Detect which cell encompasses the target text, then output its (X, Y) center coordinate. 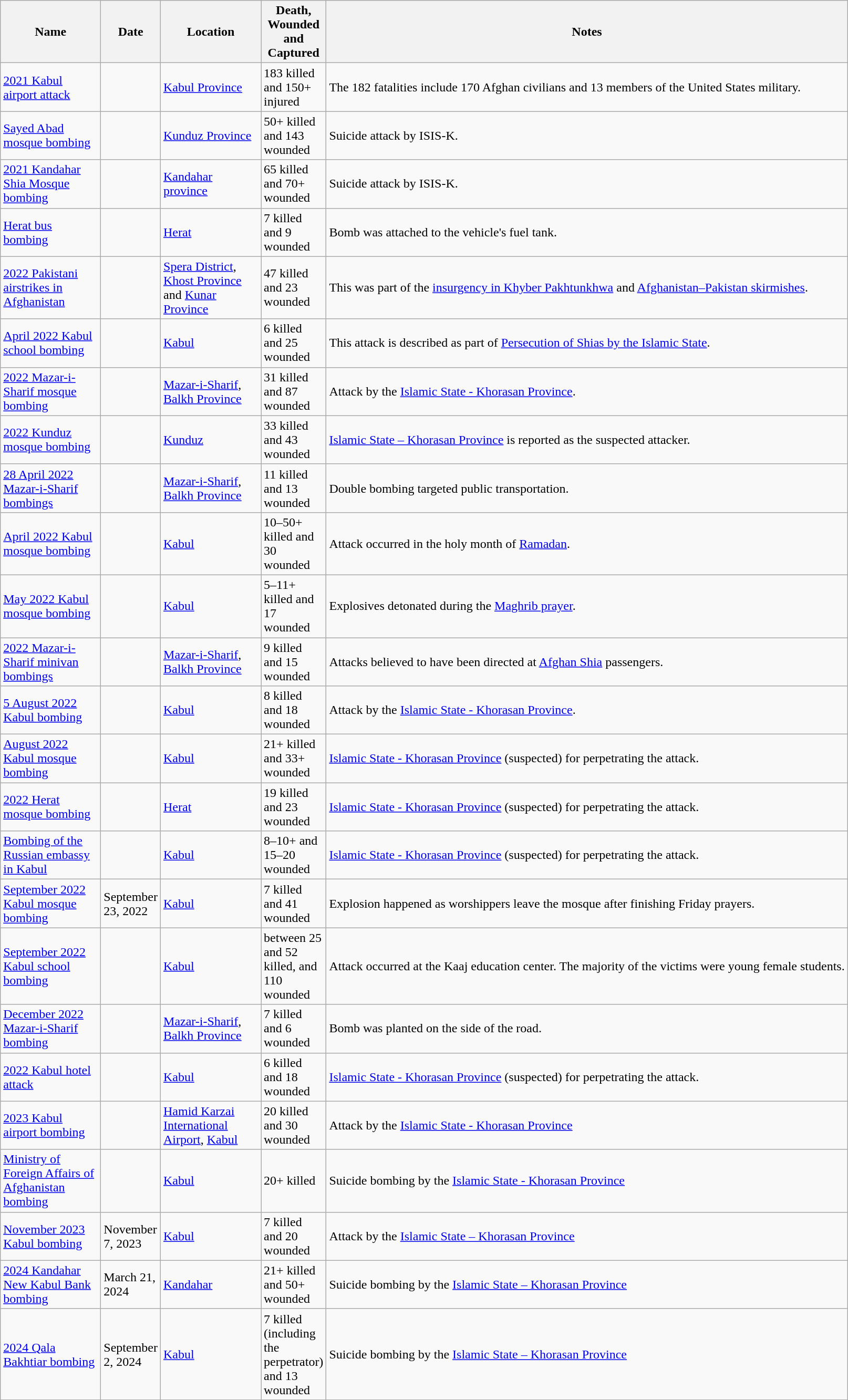
Ministry of Foreign Affairs of Afghanistan bombing (50, 1181)
2022 Mazar-i-Sharif minivan bombings (50, 662)
April 2022 Kabul mosque bombing (50, 543)
8–10+ and 15–20 wounded (294, 855)
August 2022 Kabul mosque bombing (50, 759)
65 killed and 70+ wounded (294, 184)
2022 Kunduz mosque bombing (50, 440)
2022 Kabul hotel attack (50, 1077)
April 2022 Kabul school bombing (50, 343)
28 April 2022 Mazar-i-Sharif bombings (50, 488)
Name (50, 32)
21+ killed and 33+ wounded (294, 759)
Double bombing targeted public transportation. (587, 488)
This was part of the insurgency in Khyber Pakhtunkhwa and Afghanistan–Pakistan skirmishes. (587, 288)
7 killed (including the perpetrator) and 13 wounded (294, 1354)
May 2022 Kabul mosque bombing (50, 606)
Spera District, Khost Province and Kunar Province (211, 288)
Attacks believed to have been directed at Afghan Shia passengers. (587, 662)
Kunduz Province (211, 136)
47 killed and 23 wounded (294, 288)
Date (131, 32)
5–11+ killed and 17 wounded (294, 606)
8 killed and 18 wounded (294, 710)
2023 Kabul airport bombing (50, 1125)
Explosion happened as worshippers leave the mosque after finishing Friday prayers. (587, 904)
Location (211, 32)
Bombing of the Russian embassy in Kabul (50, 855)
The 182 fatalities include 170 Afghan civilians and 13 members of the United States military. (587, 87)
March 21, 2024 (131, 1284)
Kabul Province (211, 87)
September 2022 Kabul school bombing (50, 966)
Herat bus bombing (50, 232)
20 killed and 30 wounded (294, 1125)
Kandahar (211, 1284)
33 killed and 43 wounded (294, 440)
7 killed and 6 wounded (294, 1029)
Kunduz (211, 440)
2024 Qala Bakhtiar bombing (50, 1354)
20+ killed (294, 1181)
Hamid Karzai International Airport, Kabul (211, 1125)
2021 Kandahar Shia Mosque bombing (50, 184)
31 killed and 87 wounded (294, 391)
December 2022 Mazar-i-Sharif bombing (50, 1029)
Attack occurred in the holy month of Ramadan. (587, 543)
2022 Mazar-i-Sharif mosque bombing (50, 391)
50+ killed and 143 wounded (294, 136)
Bomb was attached to the vehicle's fuel tank. (587, 232)
6 killed and 25 wounded (294, 343)
7 killed and 9 wounded (294, 232)
21+ killed and 50+ wounded (294, 1284)
Islamic State – Khorasan Province is reported as the suspected attacker. (587, 440)
between 25 and 52 killed, and 110 wounded (294, 966)
2022 Pakistani airstrikes in Afghanistan (50, 288)
7 killed and 20 wounded (294, 1236)
19 killed and 23 wounded (294, 807)
10–50+ killed and 30 wounded (294, 543)
Bomb was planted on the side of the road. (587, 1029)
Notes (587, 32)
183 killed and 150+ injured (294, 87)
Suicide bombing by the Islamic State - Khorasan Province (587, 1181)
Kandahar province (211, 184)
September 2, 2024 (131, 1354)
November 2023 Kabul bombing (50, 1236)
This attack is described as part of Persecution of Shias by the Islamic State. (587, 343)
2021 Kabul airport attack (50, 87)
6 killed and 18 wounded (294, 1077)
September 2022 Kabul mosque bombing (50, 904)
Explosives detonated during the Maghrib prayer. (587, 606)
9 killed and 15 wounded (294, 662)
11 killed and 13 wounded (294, 488)
2024 Kandahar New Kabul Bank bombing (50, 1284)
Attack by the Islamic State - Khorasan Province (587, 1125)
November 7, 2023 (131, 1236)
2022 Herat mosque bombing (50, 807)
7 killed and 41 wounded (294, 904)
Attack by the Islamic State – Khorasan Province (587, 1236)
September 23, 2022 (131, 904)
Death, Wounded and Captured (294, 32)
Sayed Abad mosque bombing (50, 136)
Attack occurred at the Kaaj education center. The majority of the victims were young female students. (587, 966)
5 August 2022 Kabul bombing (50, 710)
